Identify which cell holds the provided text, then report its [X, Y] central coordinate. 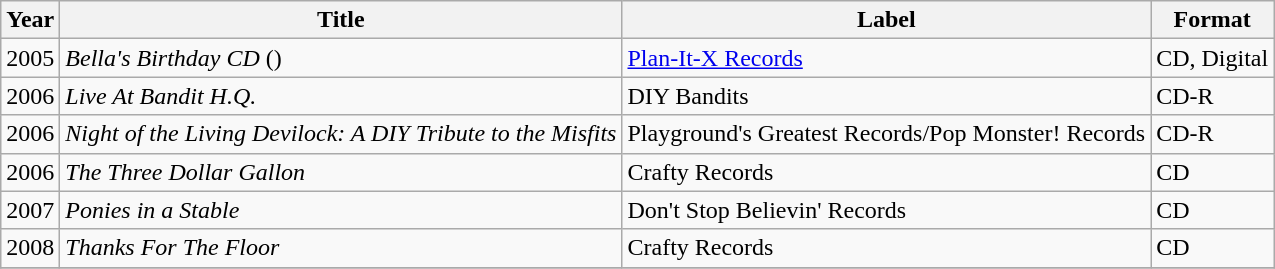
Ponies in a Stable [341, 210]
Format [1212, 20]
CD, Digital [1212, 58]
The Three Dollar Gallon [341, 172]
DIY Bandits [886, 96]
Night of the Living Devilock: A DIY Tribute to the Misfits [341, 134]
2005 [30, 58]
Don't Stop Believin' Records [886, 210]
2008 [30, 248]
2007 [30, 210]
Playground's Greatest Records/Pop Monster! Records [886, 134]
Thanks For The Floor [341, 248]
Label [886, 20]
Plan-It-X Records [886, 58]
Live At Bandit H.Q. [341, 96]
Title [341, 20]
Year [30, 20]
Bella's Birthday CD () [341, 58]
